Identify which cell holds the provided text, then report its (X, Y) central coordinate. 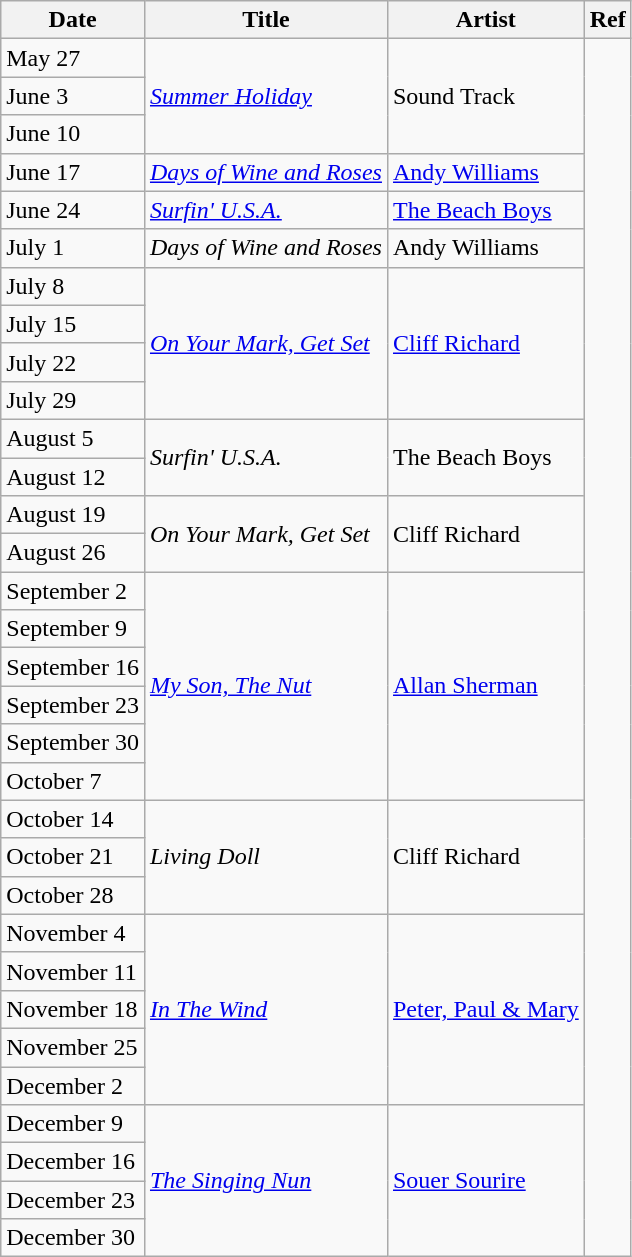
June 24 (73, 210)
July 22 (73, 362)
October 28 (73, 895)
December 30 (73, 1238)
Living Doll (266, 857)
July 1 (73, 248)
Sound Track (486, 96)
September 30 (73, 743)
Ref (608, 20)
July 8 (73, 286)
September 9 (73, 629)
The Singing Nun (266, 1181)
June 3 (73, 96)
August 26 (73, 553)
October 14 (73, 819)
December 9 (73, 1124)
Artist (486, 20)
September 2 (73, 591)
In The Wind (266, 1009)
My Son, The Nut (266, 686)
November 25 (73, 1047)
November 4 (73, 933)
October 7 (73, 781)
August 12 (73, 477)
July 15 (73, 324)
Souer Sourire (486, 1181)
Summer Holiday (266, 96)
September 23 (73, 705)
Date (73, 20)
December 16 (73, 1162)
October 21 (73, 857)
July 29 (73, 400)
December 2 (73, 1085)
Peter, Paul & Mary (486, 1009)
August 5 (73, 438)
June 17 (73, 172)
June 10 (73, 134)
August 19 (73, 515)
Allan Sherman (486, 686)
November 18 (73, 1009)
Title (266, 20)
November 11 (73, 971)
September 16 (73, 667)
May 27 (73, 58)
December 23 (73, 1200)
